Return [X, Y] of the center of cell containing provided text 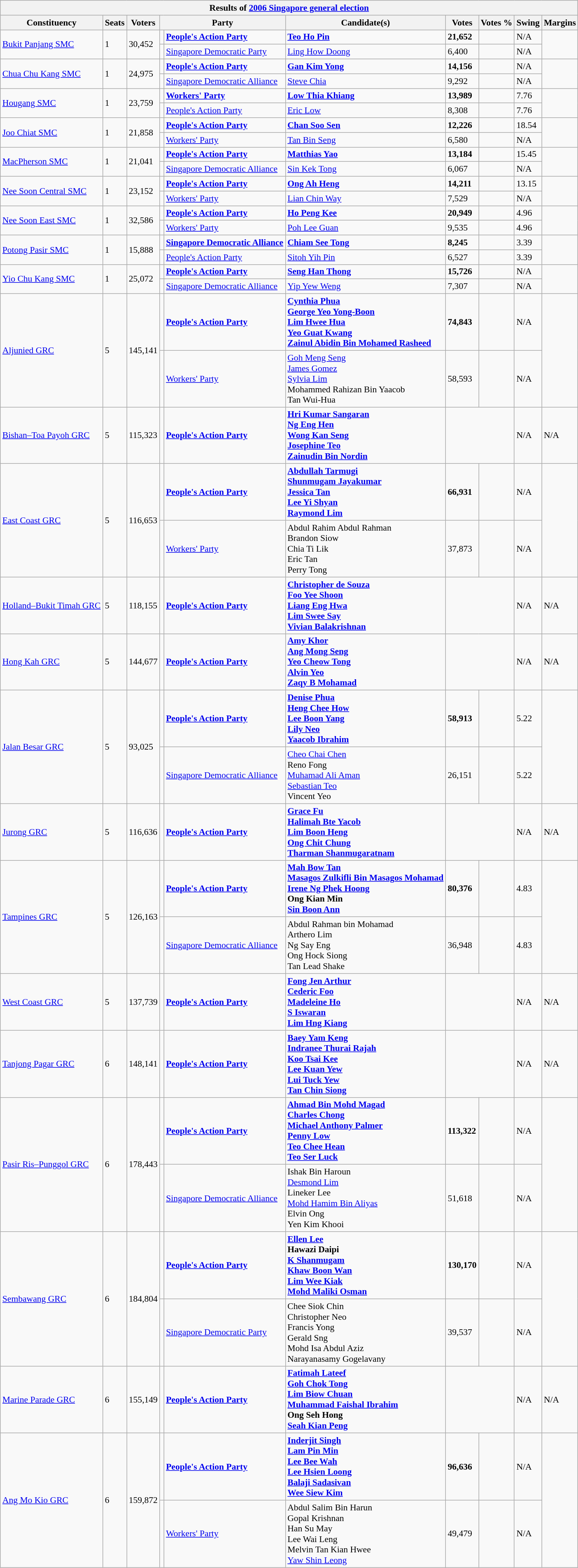
Cheo Chai ChenReno Fong Muhamad Ali AmanSebastian TeoVincent Yeo [366, 776]
21,041 [143, 161]
Potong Pasir SMC [52, 249]
Abdul Rahim Abdul RahmanBrandon Siow Chia Ti LikEric TanPerry Tong [366, 549]
Baey Yam KengIndranee Thurai RajahKoo Tsai KeeLee Kuan YewLui Tuck YewTan Chin Siong [366, 1064]
115,323 [143, 436]
Hri Kumar SangaranNg Eng HenWong Kan SengJosephine TeoZainudin Bin Nordin [366, 436]
Chee Siok ChinChristopher Neo Francis YongGerald SngMohd Isa Abdul AzizNarayanasamy Gogelavany [366, 1332]
24,975 [143, 74]
6,067 [462, 169]
9,535 [462, 228]
14,156 [462, 67]
Yio Chu Kang SMC [52, 279]
Chan Soo Sen [366, 125]
Ling How Doong [366, 52]
Chiam See Tong [366, 242]
116,636 [143, 832]
East Coast GRC [52, 520]
Hong Kah GRC [52, 662]
Chua Chu Kang SMC [52, 74]
30,452 [143, 44]
Amy KhorAng Mong SengYeo Cheow TongAlvin YeoZaqy B Mohamad [366, 662]
Constituency [52, 23]
Joo Chiat SMC [52, 133]
Tampines GRC [52, 917]
15,888 [143, 249]
Bishan–Toa Payoh GRC [52, 436]
Swing [528, 23]
15.45 [528, 154]
Ishak Bin HarounDesmond LimLineker Lee Mohd Hamim Bin AliyasElvin OngYen Kim Khooi [366, 1198]
Inderjit SinghLam Pin MinLee Bee WahLee Hsien LoongBalaji SadasivanWee Siew Kim [366, 1467]
8,308 [462, 111]
Low Thia Khiang [366, 96]
Holland–Bukit Timah GRC [52, 606]
6,400 [462, 52]
Tan Bin Seng [366, 140]
Lian Chin Way [366, 198]
7,307 [462, 287]
Sitoh Yih Pin [366, 257]
Abdul Rahman bin MohamadArthero LimNg Say EngOng Hock SiongTan Lead Shake [366, 946]
Candidate(s) [366, 23]
148,141 [143, 1064]
Matthias Yao [366, 154]
14,211 [462, 184]
Abdullah TarmugiShunmugam JayakumarJessica TanLee Yi ShyanRaymond Lim [366, 492]
Ellen LeeHawazi DaipiK ShanmugamKhaw Boon WanLim Wee KiakMohd Maliki Osman [366, 1265]
49,479 [462, 1534]
74,843 [462, 322]
Mah Bow TanMasagos Zulkifli Bin Masagos MohamadIrene Ng Phek HoongOng Kian MinSin Boon Ann [366, 889]
Ho Peng Kee [366, 213]
51,618 [462, 1198]
6,527 [462, 257]
39,537 [462, 1332]
Jurong GRC [52, 832]
Abdul Salim Bin HarunGopal KrishnanHan Su MayLee Wai Leng Melvin Tan Kian Hwee Yaw Shin Leong [366, 1534]
145,141 [143, 351]
26,151 [462, 776]
137,739 [143, 1002]
23,152 [143, 191]
6,580 [462, 140]
Votes [462, 23]
Yip Yew Weng [366, 287]
126,163 [143, 917]
178,443 [143, 1165]
Sembawang GRC [52, 1299]
32,586 [143, 221]
Aljunied GRC [52, 351]
Fatimah LateefGoh Chok TongLim Biow ChuanMuhammad Faishal IbrahimOng Seh HongSeah Kian Peng [366, 1400]
Jalan Besar GRC [52, 747]
Ong Ah Heng [366, 184]
Gan Kim Yong [366, 67]
58,913 [462, 719]
Seats [115, 23]
Fong Jen ArthurCederic Foo Madeleine HoS IswaranLim Hng Kiang [366, 1002]
96,636 [462, 1467]
116,653 [143, 520]
9,292 [462, 81]
20,949 [462, 213]
13.15 [528, 184]
93,025 [143, 747]
113,322 [462, 1131]
Eric Low [366, 111]
80,376 [462, 889]
144,677 [143, 662]
Tanjong Pagar GRC [52, 1064]
13,989 [462, 96]
118,155 [143, 606]
Sin Kek Tong [366, 169]
36,948 [462, 946]
37,873 [462, 549]
Seng Han Thong [366, 272]
Cynthia PhuaGeorge Yeo Yong-BoonLim Hwee HuaYeo Guat KwangZainul Abidin Bin Mohamed Rasheed [366, 322]
Christopher de SouzaFoo Yee ShoonLiang Eng HwaLim Swee SayVivian Balakrishnan [366, 606]
58,593 [462, 379]
7,529 [462, 198]
Ahmad Bin Mohd MagadCharles ChongMichael Anthony PalmerPenny LowTeo Chee HeanTeo Ser Luck [366, 1131]
23,759 [143, 103]
184,804 [143, 1299]
Results of 2006 Singapore general election [289, 8]
Voters [143, 23]
Bukit Panjang SMC [52, 44]
Votes % [496, 23]
21,652 [462, 37]
Nee Soon Central SMC [52, 191]
18.54 [528, 125]
66,931 [462, 492]
Margins [560, 23]
12,226 [462, 125]
155,149 [143, 1400]
Marine Parade GRC [52, 1400]
Pasir Ris–Punggol GRC [52, 1165]
Goh Meng SengJames GomezSylvia LimMohammed Rahizan Bin YaacobTan Wui-Hua [366, 379]
West Coast GRC [52, 1002]
Grace FuHalimah Bte YacobLim Boon HengOng Chit ChungTharman Shanmugaratnam [366, 832]
15,726 [462, 272]
21,858 [143, 133]
Poh Lee Guan [366, 228]
Steve Chia [366, 81]
130,170 [462, 1265]
Denise PhuaHeng Chee HowLee Boon YangLily NeoYaacob Ibrahim [366, 719]
MacPherson SMC [52, 161]
Teo Ho Pin [366, 37]
25,072 [143, 279]
8,245 [462, 242]
Party [222, 23]
13,184 [462, 154]
Nee Soon East SMC [52, 221]
Ang Mo Kio GRC [52, 1500]
159,872 [143, 1500]
Hougang SMC [52, 103]
